Output the [X, Y] coordinate of the center of the cell containing the given text.  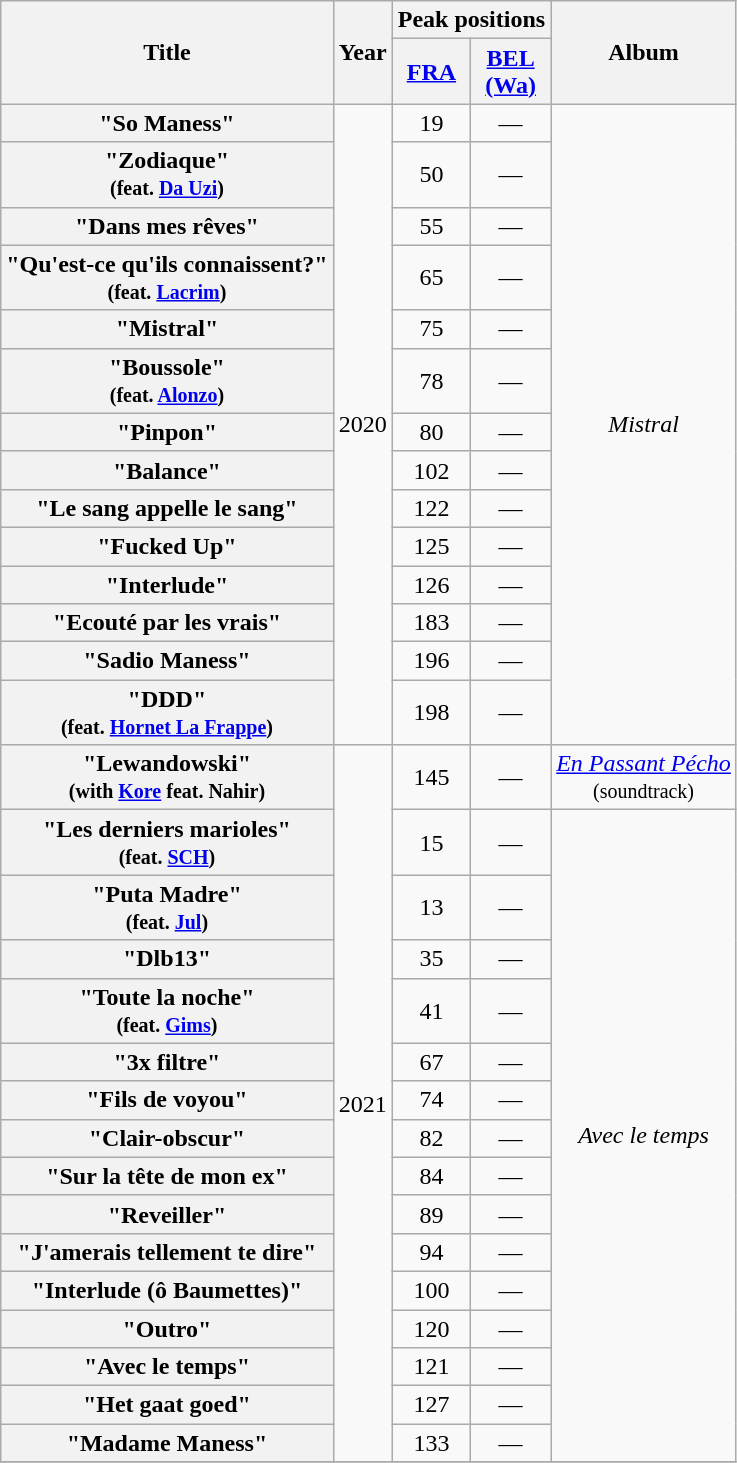
"Madame Maness" [167, 1443]
2020 [362, 424]
2021 [362, 1104]
127 [431, 1405]
En Passant Pécho(soundtrack) [644, 778]
100 [431, 1290]
"DDD"(feat. Hornet La Frappe) [167, 712]
"Avec le temps" [167, 1367]
74 [431, 1100]
"Pinpon" [167, 432]
126 [431, 585]
"Fucked Up" [167, 546]
89 [431, 1214]
"Dans mes rêves" [167, 226]
125 [431, 546]
"Puta Madre"(feat. Jul) [167, 908]
"Mistral" [167, 329]
55 [431, 226]
"So Maness" [167, 123]
"Ecouté par les vrais" [167, 623]
"Balance" [167, 470]
84 [431, 1176]
"Sadio Maness" [167, 661]
Avec le temps [644, 1136]
198 [431, 712]
133 [431, 1443]
82 [431, 1138]
"Het gaat goed" [167, 1405]
120 [431, 1329]
121 [431, 1367]
"Clair-obscur" [167, 1138]
"Sur la tête de mon ex" [167, 1176]
41 [431, 1010]
"Lewandowski"(with Kore feat. Nahir) [167, 778]
15 [431, 842]
"Reveiller" [167, 1214]
78 [431, 380]
Mistral [644, 424]
13 [431, 908]
"J'amerais tellement te dire" [167, 1252]
Peak positions [471, 20]
67 [431, 1062]
Title [167, 52]
19 [431, 123]
"Toute la noche" (feat. Gims) [167, 1010]
"Dlb13" [167, 959]
"Boussole"(feat. Alonzo) [167, 380]
"Interlude (ô Baumettes)" [167, 1290]
122 [431, 508]
102 [431, 470]
"Qu'est-ce qu'ils connaissent?"(feat. Lacrim) [167, 278]
94 [431, 1252]
"Zodiaque"(feat. Da Uzi) [167, 174]
196 [431, 661]
75 [431, 329]
"Outro" [167, 1329]
65 [431, 278]
50 [431, 174]
"Le sang appelle le sang" [167, 508]
80 [431, 432]
145 [431, 778]
183 [431, 623]
"3x filtre" [167, 1062]
"Interlude" [167, 585]
FRA [431, 72]
"Les derniers marioles"(feat. SCH) [167, 842]
BEL (Wa) [511, 72]
Album [644, 52]
35 [431, 959]
"Fils de voyou" [167, 1100]
Year [362, 52]
